For the text-containing cell, return its midpoint in (X, Y) coordinate format. 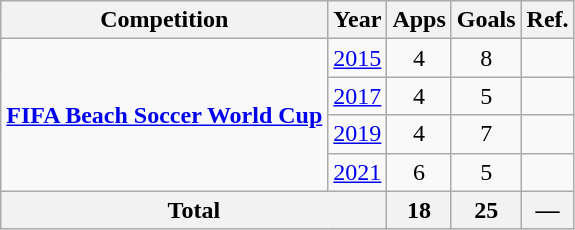
2019 (358, 134)
— (548, 210)
18 (419, 210)
2017 (358, 96)
2015 (358, 58)
Year (358, 20)
8 (486, 58)
FIFA Beach Soccer World Cup (164, 115)
6 (419, 172)
2021 (358, 172)
7 (486, 134)
25 (486, 210)
Goals (486, 20)
Total (194, 210)
Ref. (548, 20)
Competition (164, 20)
Apps (419, 20)
